Locate the cell with the specified text and output its (x, y) center coordinate. 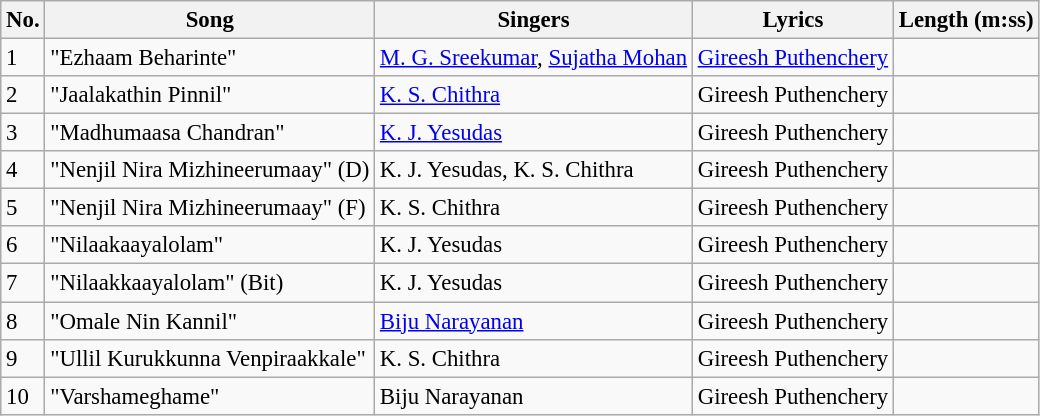
"Jaalakathin Pinnil" (210, 95)
2 (23, 95)
1 (23, 58)
"Nenjil Nira Mizhineerumaay" (D) (210, 170)
6 (23, 245)
M. G. Sreekumar, Sujatha Mohan (534, 58)
4 (23, 170)
"Ullil Kurukkunna Venpiraakkale" (210, 358)
"Nenjil Nira Mizhineerumaay" (F) (210, 208)
"Ezhaam Beharinte" (210, 58)
"Madhumaasa Chandran" (210, 133)
Song (210, 20)
Length (m:ss) (966, 20)
10 (23, 396)
9 (23, 358)
8 (23, 321)
K. J. Yesudas, K. S. Chithra (534, 170)
"Varshameghame" (210, 396)
"Omale Nin Kannil" (210, 321)
"Nilaakkaayalolam" (Bit) (210, 283)
No. (23, 20)
7 (23, 283)
5 (23, 208)
Lyrics (792, 20)
3 (23, 133)
"Nilaakaayalolam" (210, 245)
Singers (534, 20)
